Identify which cell holds the provided text, then report its (x, y) central coordinate. 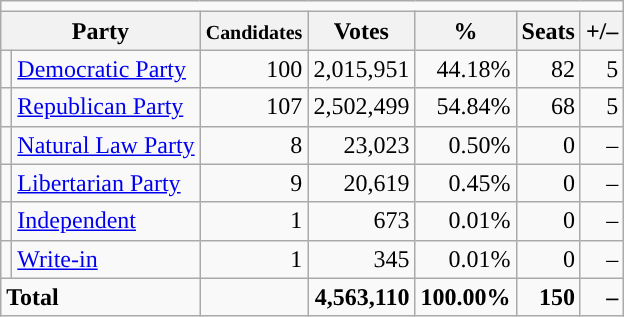
4,563,110 (362, 297)
Libertarian Party (106, 183)
100.00% (466, 297)
0.45% (466, 183)
23,023 (362, 145)
100 (254, 69)
Party (100, 31)
Write-in (106, 259)
2,502,499 (362, 107)
Independent (106, 221)
0.50% (466, 145)
% (466, 31)
20,619 (362, 183)
Seats (548, 31)
Candidates (254, 31)
150 (548, 297)
+/– (602, 31)
82 (548, 69)
9 (254, 183)
345 (362, 259)
Natural Law Party (106, 145)
44.18% (466, 69)
107 (254, 107)
Republican Party (106, 107)
2,015,951 (362, 69)
54.84% (466, 107)
Democratic Party (106, 69)
673 (362, 221)
68 (548, 107)
8 (254, 145)
Total (100, 297)
Votes (362, 31)
